Provide the [X, Y] coordinate of the cell's center where the given text is located.  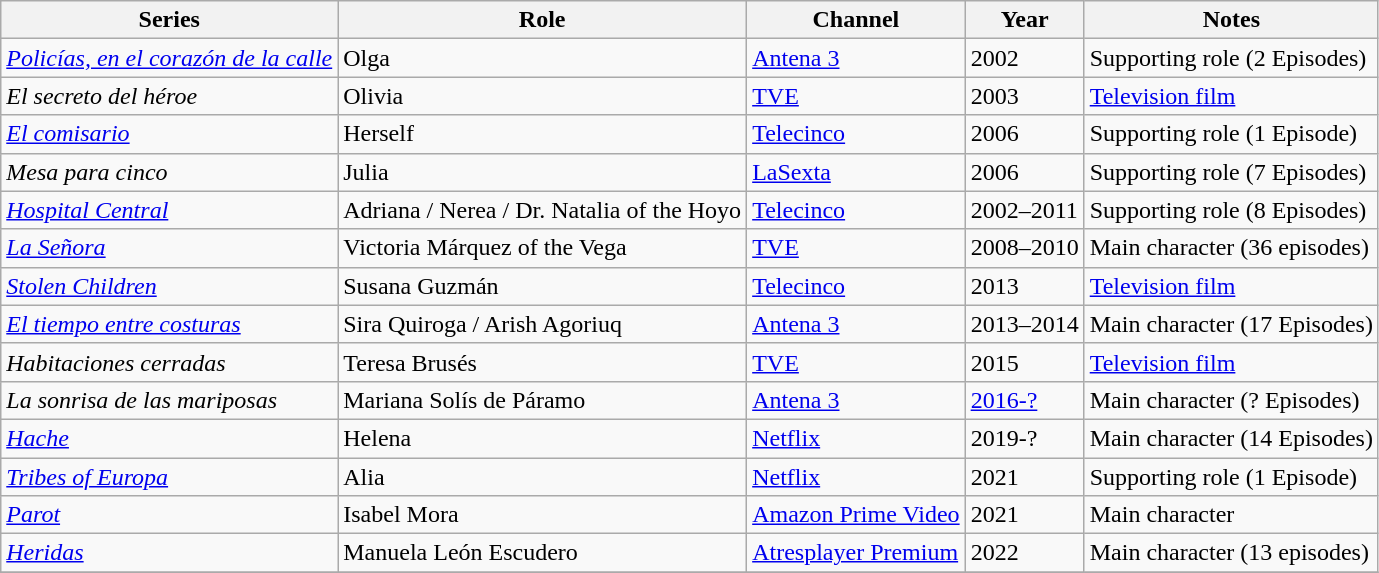
Alia [542, 477]
Amazon Prime Video [856, 515]
Olivia [542, 96]
Isabel Mora [542, 515]
Teresa Brusés [542, 362]
Main character [1231, 515]
Role [542, 20]
Parot [170, 515]
Susana Guzmán [542, 286]
Supporting role (2 Episodes) [1231, 58]
Main character (13 episodes) [1231, 553]
2022 [1024, 553]
Channel [856, 20]
Hache [170, 438]
2015 [1024, 362]
Sira Quiroga / Arish Agoriuq [542, 324]
2002–2011 [1024, 210]
2016-? [1024, 400]
El tiempo entre costuras [170, 324]
Series [170, 20]
2008–2010 [1024, 248]
Supporting role (8 Episodes) [1231, 210]
2002 [1024, 58]
Habitaciones cerradas [170, 362]
Supporting role (7 Episodes) [1231, 172]
La sonrisa de las mariposas [170, 400]
Year [1024, 20]
Olga [542, 58]
Atresplayer Premium [856, 553]
Adriana / Nerea / Dr. Natalia of the Hoyo [542, 210]
2003 [1024, 96]
Mesa para cinco [170, 172]
Julia [542, 172]
Helena [542, 438]
Policías, en el corazón de la calle [170, 58]
Notes [1231, 20]
Main character (36 episodes) [1231, 248]
2013 [1024, 286]
Mariana Solís de Páramo [542, 400]
Main character (? Episodes) [1231, 400]
Stolen Children [170, 286]
El secreto del héroe [170, 96]
LaSexta [856, 172]
Manuela León Escudero [542, 553]
Hospital Central [170, 210]
Heridas [170, 553]
Main character (17 Episodes) [1231, 324]
Herself [542, 134]
La Señora [170, 248]
Tribes of Europa [170, 477]
2013–2014 [1024, 324]
Victoria Márquez of the Vega [542, 248]
Main character (14 Episodes) [1231, 438]
2019-? [1024, 438]
El comisario [170, 134]
